Detect which cell encompasses the target text, then output its [X, Y] center coordinate. 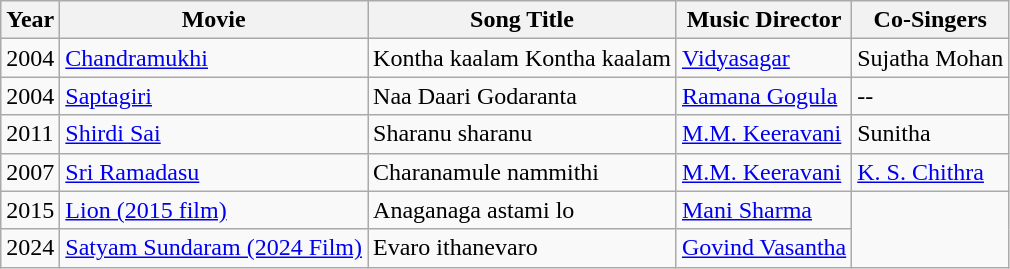
Naa Daari Godaranta [522, 96]
Ramana Gogula [764, 96]
Satyam Sundaram (2024 Film) [214, 248]
K. S. Chithra [930, 172]
Co-Singers [930, 20]
Vidyasagar [764, 58]
Song Title [522, 20]
Movie [214, 20]
2011 [30, 134]
-- [930, 96]
2024 [30, 248]
Lion (2015 film) [214, 210]
Saptagiri [214, 96]
Sunitha [930, 134]
Mani Sharma [764, 210]
Charanamule nammithi [522, 172]
Sujatha Mohan [930, 58]
Sri Ramadasu [214, 172]
Govind Vasantha [764, 248]
Anaganaga astami lo [522, 210]
Evaro ithanevaro [522, 248]
Kontha kaalam Kontha kaalam [522, 58]
2007 [30, 172]
Year [30, 20]
Sharanu sharanu [522, 134]
Shirdi Sai [214, 134]
Music Director [764, 20]
2015 [30, 210]
Chandramukhi [214, 58]
